Capture the cell that displays the provided text and extract its (X, Y) central coordinate. 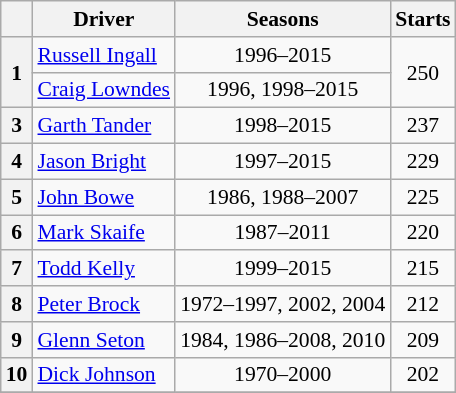
4 (17, 162)
202 (422, 375)
7 (17, 269)
Dick Johnson (104, 375)
Todd Kelly (104, 269)
10 (17, 375)
Mark Skaife (104, 233)
Seasons (282, 19)
1996, 1998–2015 (282, 90)
1999–2015 (282, 269)
1970–2000 (282, 375)
209 (422, 340)
250 (422, 72)
5 (17, 197)
John Bowe (104, 197)
9 (17, 340)
Russell Ingall (104, 55)
1998–2015 (282, 126)
237 (422, 126)
229 (422, 162)
Glenn Seton (104, 340)
Peter Brock (104, 304)
Garth Tander (104, 126)
1 (17, 72)
Jason Bright (104, 162)
215 (422, 269)
6 (17, 233)
1997–2015 (282, 162)
Starts (422, 19)
212 (422, 304)
220 (422, 233)
Driver (104, 19)
8 (17, 304)
1972–1997, 2002, 2004 (282, 304)
1996–2015 (282, 55)
3 (17, 126)
Craig Lowndes (104, 90)
1987–2011 (282, 233)
225 (422, 197)
1984, 1986–2008, 2010 (282, 340)
1986, 1988–2007 (282, 197)
